Extract the [x, y] coordinate from the center of the cell holding the provided text.  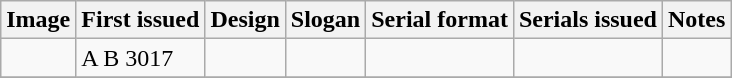
First issued [140, 20]
A B 3017 [140, 58]
Image [38, 20]
Slogan [325, 20]
Design [245, 20]
Notes [696, 20]
Serials issued [588, 20]
Serial format [440, 20]
